Search for the cell housing the specified text and yield its [X, Y] center coordinate. 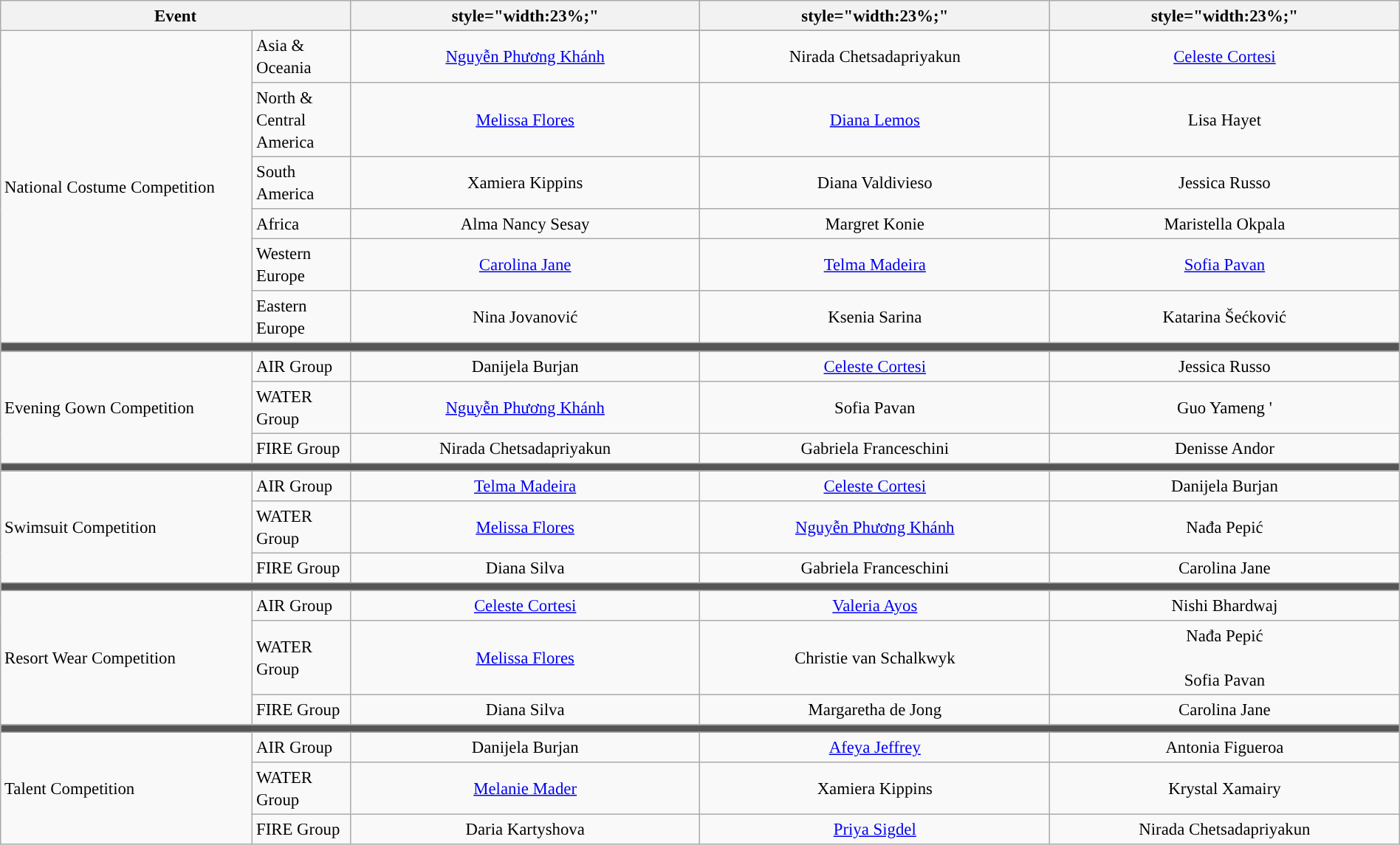
Diana Lemos [875, 120]
Antonia Figueroa [1225, 748]
Talent Competition [127, 789]
Nishi Bhardwaj [1225, 605]
Evening Gown Competition [127, 407]
Western Europe [301, 266]
Ksenia Sarina [875, 317]
Maristella Okpala [1225, 224]
Lisa Hayet [1225, 120]
Afeya Jeffrey [875, 748]
Priya Sigdel [875, 830]
National Costume Competition [127, 187]
Valeria Ayos [875, 605]
North & Central America [301, 120]
Africa [301, 224]
Katarina Šećković [1225, 317]
Diana Valdivieso [875, 183]
Daria Kartyshova [525, 830]
Melanie Mader [525, 788]
Event [176, 16]
Christie van Schalkwyk [875, 658]
South America [301, 183]
Eastern Europe [301, 317]
Alma Nancy Sesay [525, 224]
Resort Wear Competition [127, 658]
Nađa Pepić Sofia Pavan [1225, 658]
Krystal Xamairy [1225, 788]
Nađa Pepić [1225, 527]
Nina Jovanović [525, 317]
Guo Yameng ' [1225, 407]
Denisse Andor [1225, 449]
Margret Konie [875, 224]
Swimsuit Competition [127, 527]
Asia & Oceania [301, 58]
Margaretha de Jong [875, 710]
